Return (X, Y) of the center of cell containing provided text 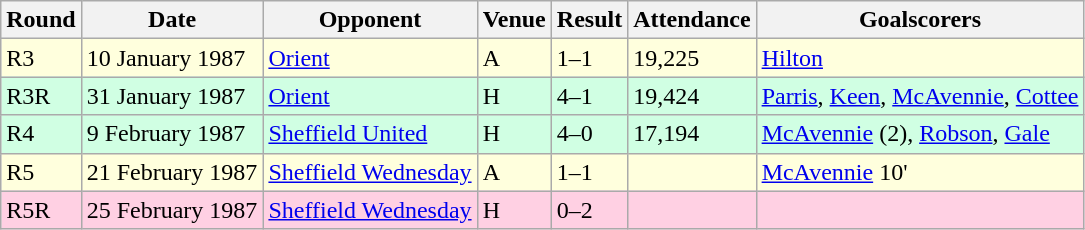
9 February 1987 (172, 134)
R3R (41, 96)
Venue (514, 20)
R4 (41, 134)
0–2 (589, 210)
31 January 1987 (172, 96)
Sheffield United (370, 134)
R5R (41, 210)
Goalscorers (920, 20)
Hilton (920, 58)
R5 (41, 172)
Result (589, 20)
Date (172, 20)
Parris, Keen, McAvennie, Cottee (920, 96)
Attendance (692, 20)
4–0 (589, 134)
Round (41, 20)
10 January 1987 (172, 58)
17,194 (692, 134)
R3 (41, 58)
25 February 1987 (172, 210)
19,424 (692, 96)
Opponent (370, 20)
4–1 (589, 96)
21 February 1987 (172, 172)
McAvennie (2), Robson, Gale (920, 134)
McAvennie 10' (920, 172)
19,225 (692, 58)
